Scan for the cell matching the given text and deliver its (X, Y) coordinate at center. 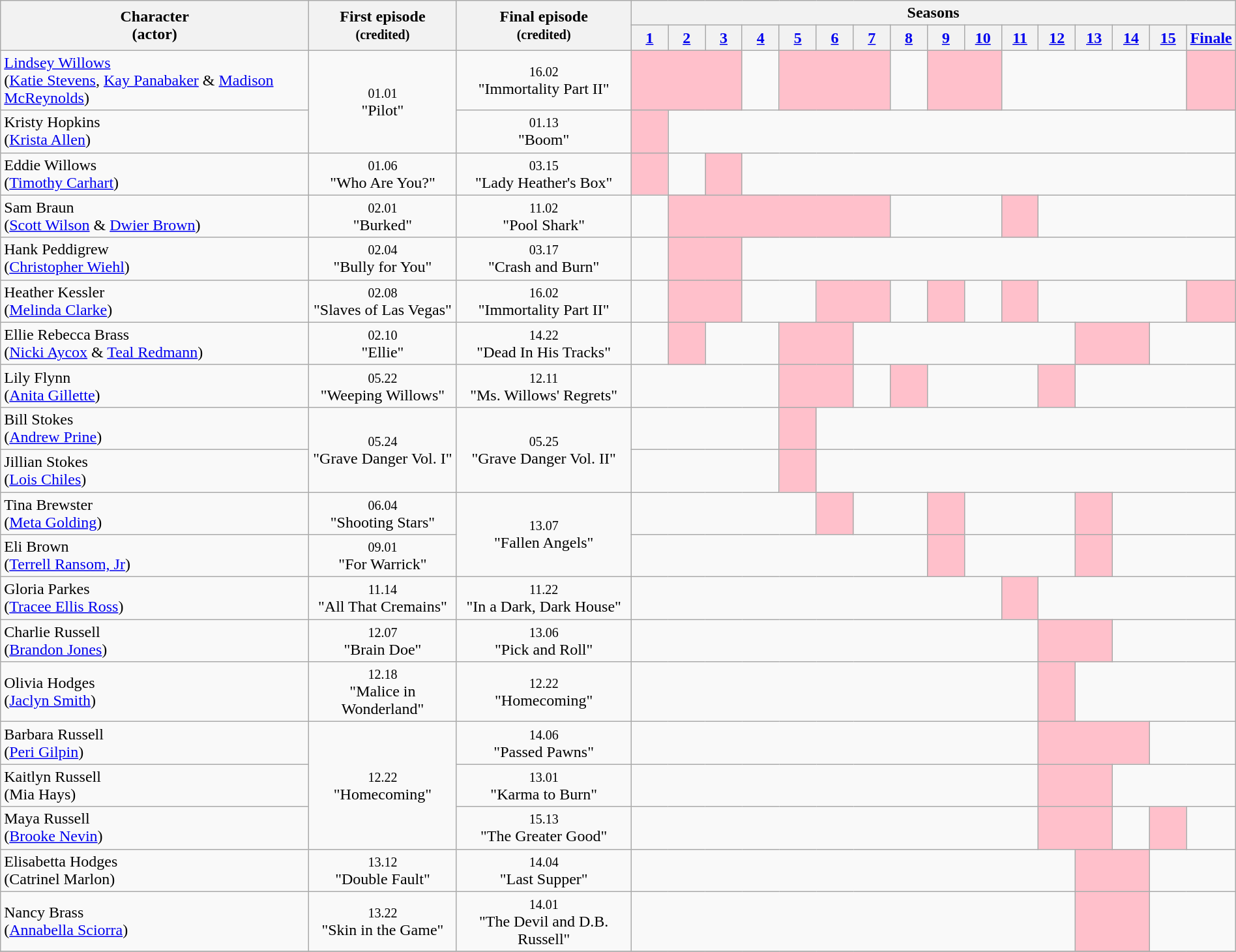
13.22"Skin in the Game" (383, 921)
14.01"The Devil and D.B. Russell" (544, 921)
Heather Kessler(Melinda Clarke) (155, 301)
2 (687, 38)
11.02"Pool Shark" (544, 216)
05.24"Grave Danger Vol. I" (383, 449)
03.17"Crash and Burn" (544, 258)
Hank Peddigrew(Christopher Wiehl) (155, 258)
Charlie Russell(Brandon Jones) (155, 640)
05.25"Grave Danger Vol. II" (544, 449)
14.06"Passed Pawns" (544, 743)
Bill Stokes(Andrew Prine) (155, 428)
11 (1020, 38)
Lily Flynn(Anita Gillette) (155, 386)
Olivia Hodges(Jaclyn Smith) (155, 692)
01.01"Pilot" (383, 102)
09.01"For Warrick" (383, 556)
8 (909, 38)
14.22"Dead In His Tracks" (544, 343)
6 (834, 38)
11.22"In a Dark, Dark House" (544, 599)
15.13"The Greater Good" (544, 828)
02.10"Ellie" (383, 343)
14 (1132, 38)
02.04"Bully for You" (383, 258)
Maya Russell(Brooke Nevin) (155, 828)
Finale (1211, 38)
13.06"Pick and Roll" (544, 640)
12.18"Malice in Wonderland" (383, 692)
13 (1094, 38)
4 (760, 38)
13.07"Fallen Angels" (544, 534)
Character(actor) (155, 25)
Ellie Rebecca Brass(Nicki Aycox & Teal Redmann) (155, 343)
13.12"Double Fault" (383, 870)
Elisabetta Hodges(Catrinel Marlon) (155, 870)
12.11"Ms. Willows' Regrets" (544, 386)
Kristy Hopkins(Krista Allen) (155, 132)
13.01"Karma to Burn" (544, 785)
Sam Braun(Scott Wilson & Dwier Brown) (155, 216)
03.15"Lady Heather's Box" (544, 173)
14.04"Last Supper" (544, 870)
Nancy Brass(Annabella Sciorra) (155, 921)
01.06"Who Are You?" (383, 173)
15 (1168, 38)
Kaitlyn Russell(Mia Hays) (155, 785)
12.07"Brain Doe" (383, 640)
Seasons (934, 13)
Barbara Russell(Peri Gilpin) (155, 743)
7 (872, 38)
Lindsey Willows(Katie Stevens, Kay Panabaker & Madison McReynolds) (155, 80)
Eli Brown(Terrell Ransom, Jr) (155, 556)
Eddie Willows(Timothy Carhart) (155, 173)
Gloria Parkes(Tracee Ellis Ross) (155, 599)
5 (798, 38)
10 (983, 38)
05.22"Weeping Willows" (383, 386)
Tina Brewster(Meta Golding) (155, 513)
3 (724, 38)
11.14"All That Cremains" (383, 599)
12 (1057, 38)
1 (649, 38)
Jillian Stokes(Lois Chiles) (155, 471)
Final episode(credited) (544, 25)
06.04"Shooting Stars" (383, 513)
First episode(credited) (383, 25)
01.13"Boom" (544, 132)
9 (945, 38)
02.01"Burked" (383, 216)
02.08"Slaves of Las Vegas" (383, 301)
